Return the [X, Y] coordinate for the center point of the cell that contains the specified text.  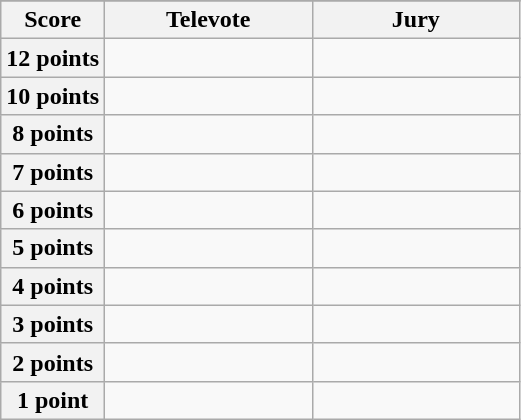
2 points [53, 362]
7 points [53, 172]
4 points [53, 286]
Score [53, 20]
8 points [53, 134]
1 point [53, 400]
Jury [416, 20]
3 points [53, 324]
10 points [53, 96]
Televote [209, 20]
12 points [53, 58]
6 points [53, 210]
5 points [53, 248]
